Search for the cell housing the specified text and yield its (X, Y) center coordinate. 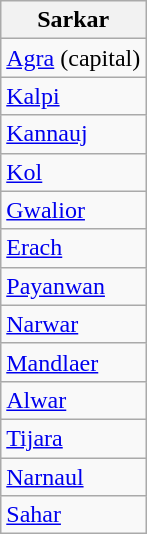
Payanwan (74, 286)
Sarkar (74, 20)
Erach (74, 248)
Kannauj (74, 134)
Mandlaer (74, 362)
Kalpi (74, 96)
Alwar (74, 400)
Narnaul (74, 477)
Agra (capital) (74, 58)
Tijara (74, 438)
Sahar (74, 515)
Narwar (74, 324)
Kol (74, 172)
Gwalior (74, 210)
